From the cell containing the given text, extract its center point as [x, y] coordinate. 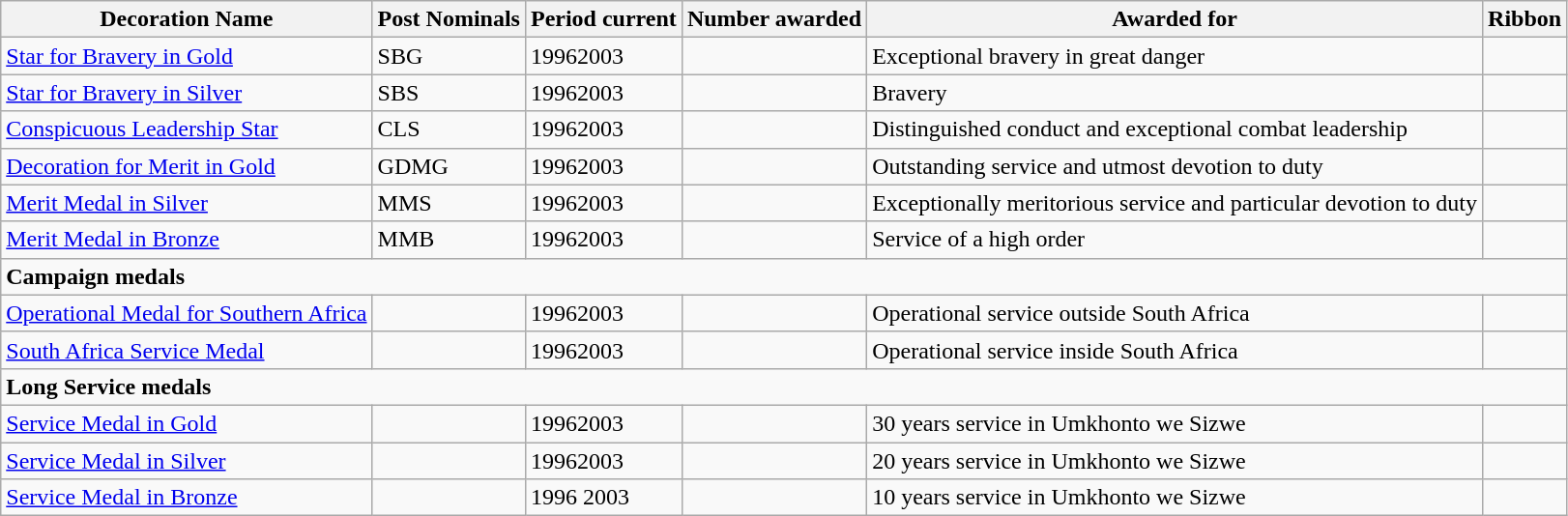
Outstanding service and utmost devotion to duty [1176, 166]
Long Service medals [784, 387]
Exceptionally meritorious service and particular devotion to duty [1176, 203]
Conspicuous Leadership Star [187, 129]
MMS [449, 203]
Bravery [1176, 93]
10 years service in Umkhonto we Sizwe [1176, 498]
Service of a high order [1176, 240]
Service Medal in Gold [187, 423]
SBS [449, 93]
Distinguished conduct and exceptional combat leadership [1176, 129]
Decoration for Merit in Gold [187, 166]
Awarded for [1176, 19]
GDMG [449, 166]
Service Medal in Silver [187, 461]
South Africa Service Medal [187, 350]
Campaign medals [784, 276]
Operational service inside South Africa [1176, 350]
SBG [449, 56]
Ribbon [1525, 19]
Post Nominals [449, 19]
Star for Bravery in Gold [187, 56]
Exceptional bravery in great danger [1176, 56]
Number awarded [773, 19]
Star for Bravery in Silver [187, 93]
MMB [449, 240]
Operational service outside South Africa [1176, 313]
CLS [449, 129]
Merit Medal in Silver [187, 203]
Merit Medal in Bronze [187, 240]
Service Medal in Bronze [187, 498]
1996 2003 [603, 498]
30 years service in Umkhonto we Sizwe [1176, 423]
Period current [603, 19]
Decoration Name [187, 19]
Operational Medal for Southern Africa [187, 313]
20 years service in Umkhonto we Sizwe [1176, 461]
